Extract the [x, y] coordinate from the center of the cell holding the provided text.  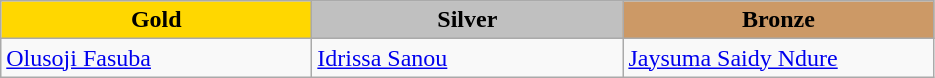
Jaysuma Saidy Ndure [778, 58]
Idrissa Sanou [468, 58]
Silver [468, 20]
Gold [156, 20]
Bronze [778, 20]
Olusoji Fasuba [156, 58]
